Extract the (X, Y) coordinate from the center of the cell holding the provided text.  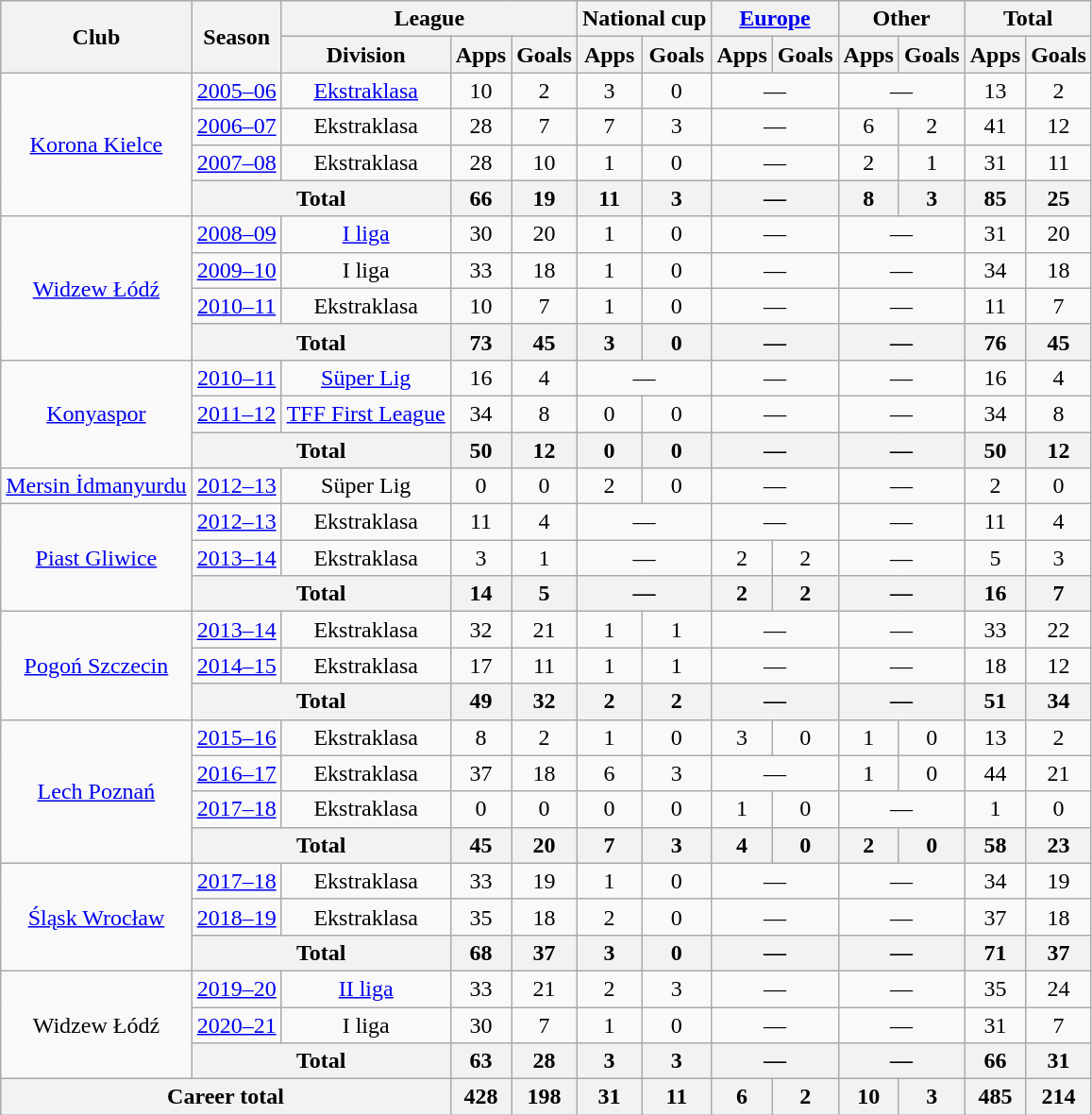
25 (1059, 198)
Korona Kielce (96, 144)
2020–21 (236, 1024)
Pogoń Szczecin (96, 666)
68 (480, 953)
71 (995, 953)
22 (1059, 630)
Lech Poznań (96, 791)
Other (901, 19)
44 (995, 773)
23 (1059, 845)
2019–20 (236, 988)
63 (480, 1061)
485 (995, 1097)
Division (366, 55)
2011–12 (236, 414)
198 (545, 1097)
Mersin İdmanyurdu (96, 486)
Club (96, 37)
49 (480, 701)
National cup (644, 19)
2009–10 (236, 270)
2014–15 (236, 666)
Konyaspor (96, 414)
TFF First League (366, 414)
2008–09 (236, 234)
2005–06 (236, 91)
Europe (775, 19)
League (428, 19)
73 (480, 342)
58 (995, 845)
428 (480, 1097)
2007–08 (236, 162)
51 (995, 701)
Piast Gliwice (96, 558)
214 (1059, 1097)
17 (480, 666)
76 (995, 342)
2006–07 (236, 127)
Career total (226, 1097)
2018–19 (236, 917)
41 (995, 127)
2016–17 (236, 773)
II liga (366, 988)
Season (236, 37)
14 (480, 594)
2015–16 (236, 737)
24 (1059, 988)
Śląsk Wrocław (96, 917)
85 (995, 198)
